Output the (x, y) coordinate of the center of the cell containing the given text.  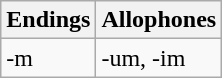
-um, -im (159, 58)
Allophones (159, 20)
Endings (48, 20)
-m (48, 58)
